From the cell containing the given text, extract its center point as (x, y) coordinate. 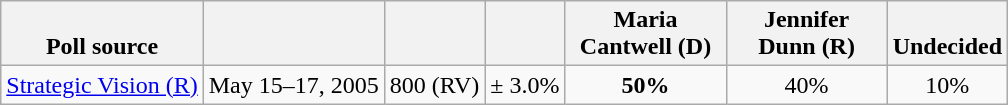
Poll source (102, 34)
Undecided (947, 34)
± 3.0% (525, 85)
800 (RV) (434, 85)
10% (947, 85)
40% (806, 85)
50% (646, 85)
May 15–17, 2005 (294, 85)
MariaCantwell (D) (646, 34)
Strategic Vision (R) (102, 85)
JenniferDunn (R) (806, 34)
